Output the (X, Y) coordinate of the center of the cell containing the given text.  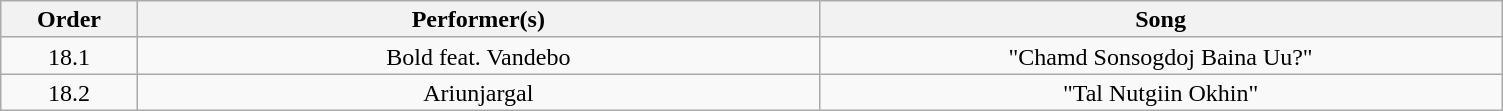
18.1 (69, 56)
"Tal Nutgiin Okhin" (1160, 92)
Order (69, 20)
18.2 (69, 92)
"Chamd Sonsogdoj Baina Uu?" (1160, 56)
Ariunjargal (478, 92)
Song (1160, 20)
Performer(s) (478, 20)
Bold feat. Vandebo (478, 56)
